Output the [X, Y] coordinate of the center of the cell containing the given text.  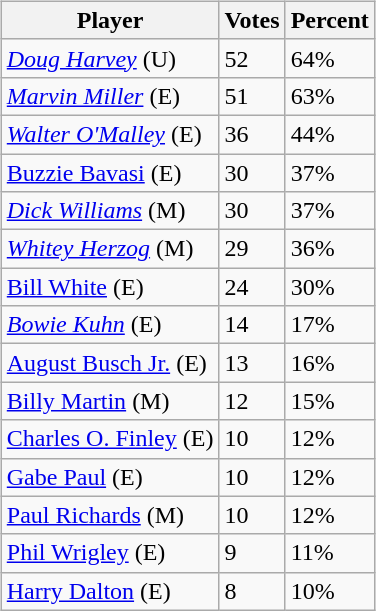
August Busch Jr. (E) [110, 363]
Dick Williams (M) [110, 211]
Paul Richards (M) [110, 515]
51 [252, 96]
36% [330, 249]
11% [330, 553]
16% [330, 363]
Bill White (E) [110, 287]
Percent [330, 20]
15% [330, 401]
Gabe Paul (E) [110, 477]
12 [252, 401]
Walter O'Malley (E) [110, 134]
8 [252, 591]
Harry Dalton (E) [110, 591]
Doug Harvey (U) [110, 58]
13 [252, 363]
9 [252, 553]
44% [330, 134]
Marvin Miller (E) [110, 96]
Whitey Herzog (M) [110, 249]
29 [252, 249]
52 [252, 58]
Phil Wrigley (E) [110, 553]
Charles O. Finley (E) [110, 439]
24 [252, 287]
Buzzie Bavasi (E) [110, 173]
Votes [252, 20]
36 [252, 134]
14 [252, 325]
30% [330, 287]
64% [330, 58]
Bowie Kuhn (E) [110, 325]
10% [330, 591]
Billy Martin (M) [110, 401]
Player [110, 20]
17% [330, 325]
63% [330, 96]
